For the text-containing cell, return its midpoint in [X, Y] coordinate format. 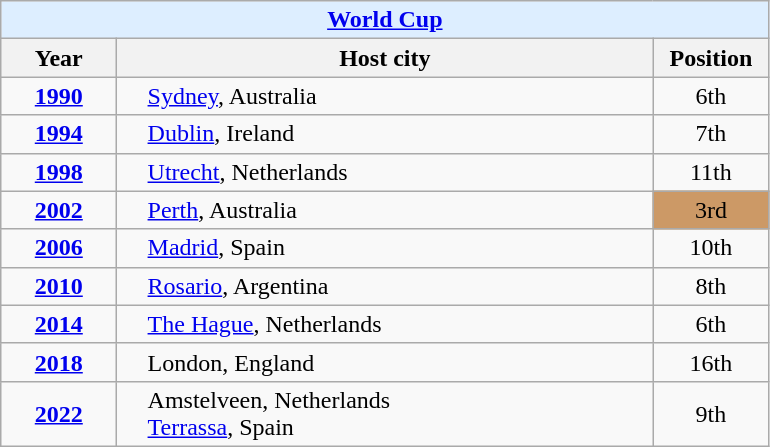
2010 [59, 286]
Host city [385, 58]
Position [711, 58]
8th [711, 286]
1998 [59, 172]
World Cup [385, 20]
Sydney, Australia [385, 96]
Utrecht, Netherlands [385, 172]
2018 [59, 362]
1994 [59, 134]
2014 [59, 324]
The Hague, Netherlands [385, 324]
Amstelveen, Netherlands Terrassa, Spain [385, 414]
2006 [59, 248]
7th [711, 134]
Madrid, Spain [385, 248]
3rd [711, 210]
2022 [59, 414]
9th [711, 414]
16th [711, 362]
11th [711, 172]
Rosario, Argentina [385, 286]
10th [711, 248]
1990 [59, 96]
2002 [59, 210]
Year [59, 58]
London, England [385, 362]
Perth, Australia [385, 210]
Dublin, Ireland [385, 134]
